Locate the cell with the specified text and output its [X, Y] center coordinate. 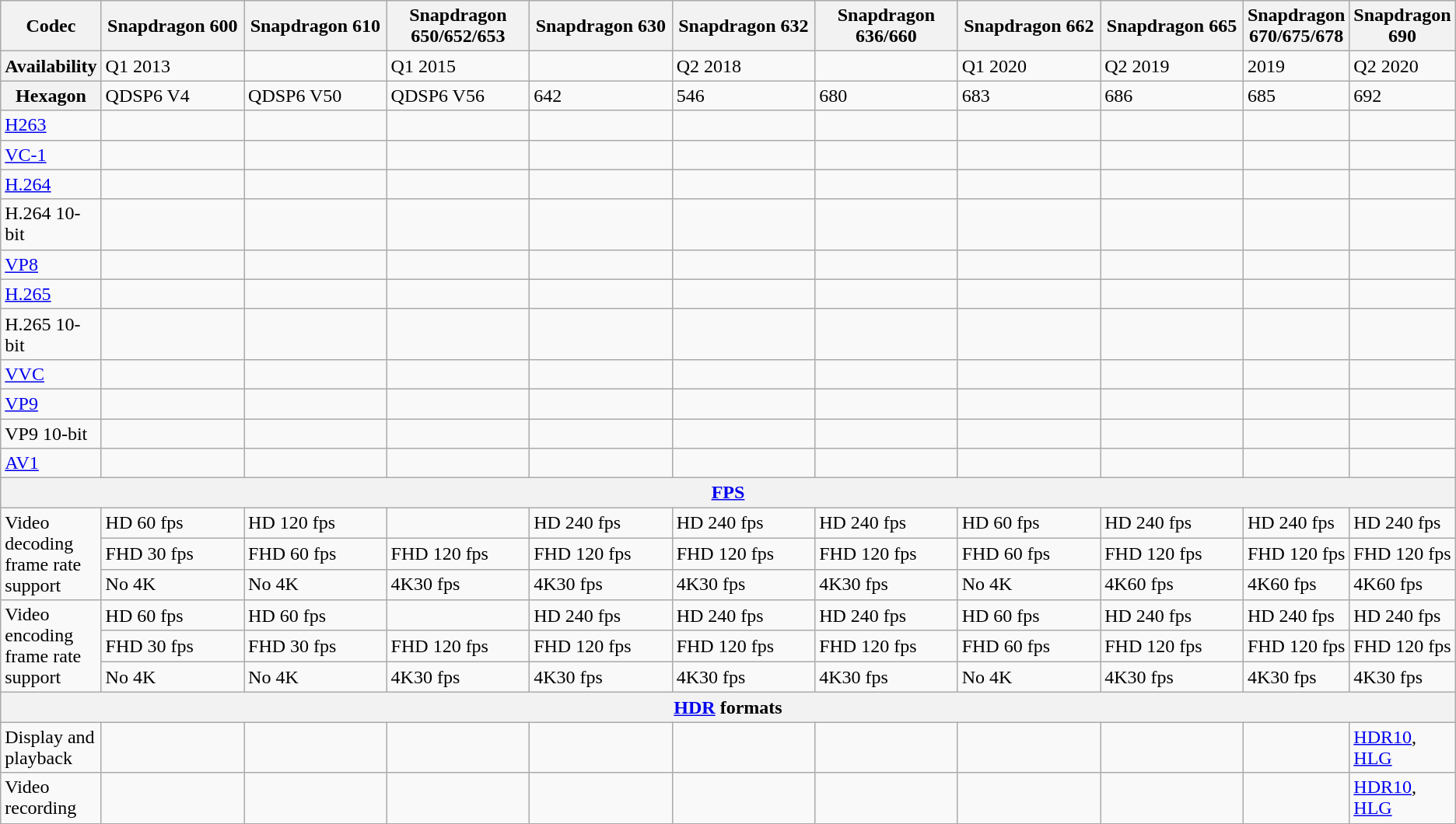
H.265 [51, 294]
FPS [728, 493]
642 [601, 96]
VVC [51, 374]
VP8 [51, 264]
Q1 2020 [1029, 66]
Video encoding frame rate support [51, 647]
Q2 2018 [744, 66]
2019 [1296, 66]
Codec [51, 26]
692 [1402, 96]
Availability [51, 66]
QDSP6 V56 [458, 96]
H.264 [51, 184]
VP9 [51, 403]
QDSP6 V4 [173, 96]
QDSP6 V50 [316, 96]
Snapdragon 650/652/653 [458, 26]
Snapdragon 690 [1402, 26]
Q1 2013 [173, 66]
HD 120 fps [316, 523]
H.264 10-bit [51, 224]
Video decoding frame rate support [51, 553]
685 [1296, 96]
686 [1172, 96]
Hexagon [51, 96]
VP9 10-bit [51, 433]
680 [887, 96]
Snapdragon 662 [1029, 26]
Q1 2015 [458, 66]
Q2 2019 [1172, 66]
Snapdragon 632 [744, 26]
H263 [51, 125]
Snapdragon 665 [1172, 26]
Display andplayback [51, 748]
546 [744, 96]
Snapdragon 610 [316, 26]
683 [1029, 96]
Snapdragon 600 [173, 26]
Snapdragon 670/675/678 [1296, 26]
Videorecording [51, 798]
AV1 [51, 463]
Snapdragon 630 [601, 26]
Q2 2020 [1402, 66]
Snapdragon 636/660 [887, 26]
VC-1 [51, 155]
H.265 10-bit [51, 334]
HDR formats [728, 707]
